Extract the (X, Y) coordinate from the center of the cell holding the provided text.  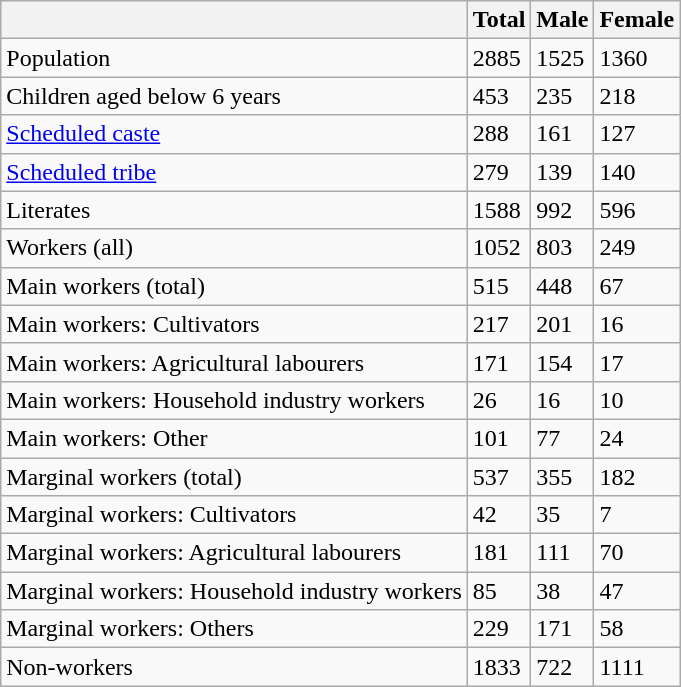
249 (637, 248)
Main workers: Agricultural labourers (234, 362)
70 (637, 553)
67 (637, 286)
355 (562, 477)
Children aged below 6 years (234, 96)
515 (499, 286)
58 (637, 629)
Marginal workers (total) (234, 477)
Total (499, 20)
Marginal workers: Household industry workers (234, 591)
Literates (234, 210)
448 (562, 286)
Marginal workers: Cultivators (234, 515)
Main workers: Cultivators (234, 324)
279 (499, 172)
1111 (637, 667)
47 (637, 591)
Male (562, 20)
24 (637, 438)
2885 (499, 58)
596 (637, 210)
127 (637, 134)
722 (562, 667)
992 (562, 210)
Scheduled tribe (234, 172)
101 (499, 438)
181 (499, 553)
154 (562, 362)
537 (499, 477)
453 (499, 96)
803 (562, 248)
139 (562, 172)
Main workers: Household industry workers (234, 400)
1360 (637, 58)
235 (562, 96)
218 (637, 96)
201 (562, 324)
1833 (499, 667)
217 (499, 324)
26 (499, 400)
Population (234, 58)
Marginal workers: Agricultural labourers (234, 553)
229 (499, 629)
1052 (499, 248)
17 (637, 362)
161 (562, 134)
Workers (all) (234, 248)
111 (562, 553)
182 (637, 477)
85 (499, 591)
42 (499, 515)
10 (637, 400)
1525 (562, 58)
38 (562, 591)
7 (637, 515)
1588 (499, 210)
Non-workers (234, 667)
140 (637, 172)
288 (499, 134)
Female (637, 20)
Marginal workers: Others (234, 629)
35 (562, 515)
Main workers: Other (234, 438)
Scheduled caste (234, 134)
77 (562, 438)
Main workers (total) (234, 286)
